Find where the given text appears and provide that cell's center as (x, y) coordinate. 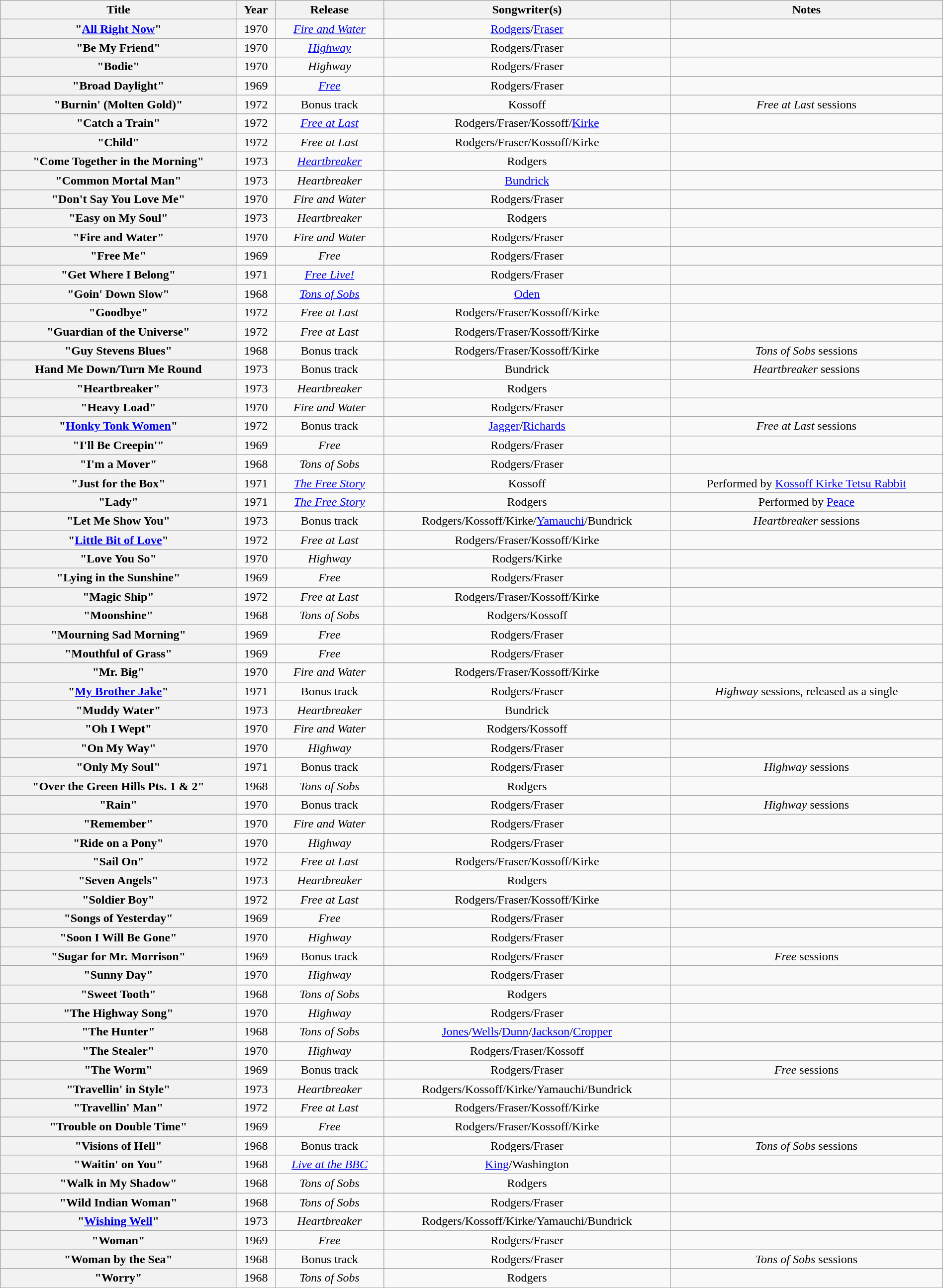
Performed by Kossoff Kirke Tetsu Rabbit (807, 483)
"I'm a Mover" (118, 464)
"Woman by the Sea" (118, 1259)
"Lady" (118, 502)
"Trouble on Double Time" (118, 1126)
"Sail On" (118, 862)
"Mr. Big" (118, 672)
"Mourning Sad Morning" (118, 635)
"Burnin' (Molten Gold)" (118, 104)
Songwriter(s) (527, 10)
"Broad Daylight" (118, 86)
Title (118, 10)
"Catch a Train" (118, 123)
"Sugar for Mr. Morrison" (118, 956)
"The Highway Song" (118, 1013)
"Worry" (118, 1278)
"Easy on My Soul" (118, 218)
"Wishing Well" (118, 1221)
"Woman" (118, 1240)
Oden (527, 294)
"Magic Ship" (118, 597)
"Bodie" (118, 67)
"Child" (118, 142)
"Little Bit of Love" (118, 540)
Jagger/Richards (527, 426)
Live at the BBC (330, 1165)
Hand Me Down/Turn Me Round (118, 369)
"Walk in My Shadow" (118, 1184)
"Don't Say You Love Me" (118, 199)
Rodgers/Kirke (527, 559)
"Rain" (118, 805)
"Get Where I Belong" (118, 275)
"Free Me" (118, 256)
"Heavy Load" (118, 407)
"Muddy Water" (118, 710)
"Just for the Box" (118, 483)
Rodgers/Fraser/Kossoff (527, 1051)
Notes (807, 10)
"Only My Soul" (118, 767)
"Soldier Boy" (118, 900)
Release (330, 10)
"My Brother Jake" (118, 691)
"Travellin' in Style" (118, 1089)
"Be My Friend" (118, 48)
Free Live! (330, 275)
"Lying in the Sunshine" (118, 578)
Highway sessions, released as a single (807, 691)
"Wild Indian Woman" (118, 1202)
"Guardian of the Universe" (118, 332)
"Love You So" (118, 559)
"Goin' Down Slow" (118, 294)
"Let Me Show You" (118, 521)
"The Hunter" (118, 1032)
"Mouthful of Grass" (118, 653)
"Honky Tonk Women" (118, 426)
Jones/Wells/Dunn/Jackson/Cropper (527, 1032)
"Goodbye" (118, 313)
"Moonshine" (118, 616)
"Seven Angels" (118, 881)
"Over the Green Hills Pts. 1 & 2" (118, 786)
"Heartbreaker" (118, 388)
"All Right Now" (118, 29)
"Travellin' Man" (118, 1107)
"Oh I Wept" (118, 729)
"Waitin' on You" (118, 1165)
"Fire and Water" (118, 237)
"Visions of Hell" (118, 1145)
Year (256, 10)
"The Stealer" (118, 1051)
"Sweet Tooth" (118, 994)
"The Worm" (118, 1070)
"Guy Stevens Blues" (118, 351)
"Songs of Yesterday" (118, 919)
"Soon I Will Be Gone" (118, 937)
"Come Together in the Morning" (118, 161)
"Remember" (118, 824)
"Common Mortal Man" (118, 180)
King/Washington (527, 1165)
"I'll Be Creepin'" (118, 445)
"Sunny Day" (118, 975)
"On My Way" (118, 748)
"Ride on a Pony" (118, 843)
Performed by Peace (807, 502)
